Output the (x, y) coordinate of the center of the cell containing the given text.  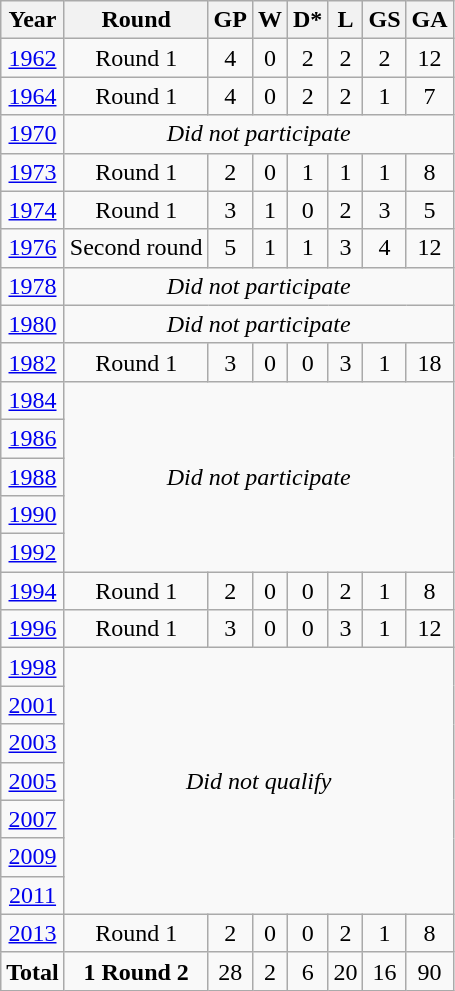
2009 (33, 857)
Second round (136, 248)
1974 (33, 210)
GP (230, 20)
1986 (33, 438)
1982 (33, 362)
GA (430, 20)
1 Round 2 (136, 971)
1994 (33, 591)
2013 (33, 933)
18 (430, 362)
1980 (33, 324)
6 (307, 971)
1984 (33, 400)
1988 (33, 477)
16 (384, 971)
D* (307, 20)
1962 (33, 58)
GS (384, 20)
20 (346, 971)
90 (430, 971)
1976 (33, 248)
1964 (33, 96)
1992 (33, 553)
Total (33, 971)
7 (430, 96)
28 (230, 971)
1973 (33, 172)
Year (33, 20)
W (270, 20)
2011 (33, 895)
1998 (33, 667)
1996 (33, 629)
1978 (33, 286)
L (346, 20)
Round (136, 20)
2003 (33, 743)
1970 (33, 134)
1990 (33, 515)
2005 (33, 781)
2007 (33, 819)
2001 (33, 705)
Did not qualify (258, 781)
